Identify which cell holds the provided text, then report its [x, y] central coordinate. 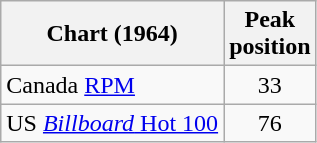
Chart (1964) [112, 34]
Canada RPM [112, 85]
US Billboard Hot 100 [112, 123]
33 [270, 85]
Peakposition [270, 34]
76 [270, 123]
